Provide the [x, y] coordinate of the cell's center where the given text is located.  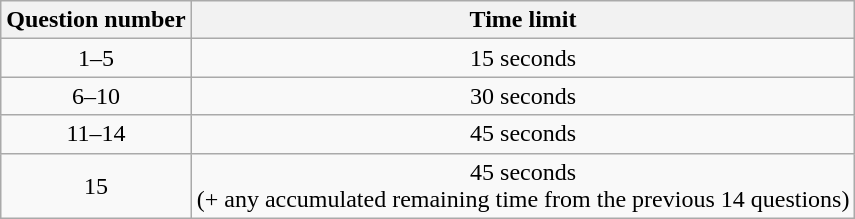
15 seconds [523, 58]
6–10 [96, 96]
Time limit [523, 20]
45 seconds(+ any accumulated remaining time from the previous 14 questions) [523, 186]
Question number [96, 20]
30 seconds [523, 96]
1–5 [96, 58]
45 seconds [523, 134]
15 [96, 186]
11–14 [96, 134]
